Pinpoint the cell where the given text exists, returning its [x, y] midpoint coordinate. 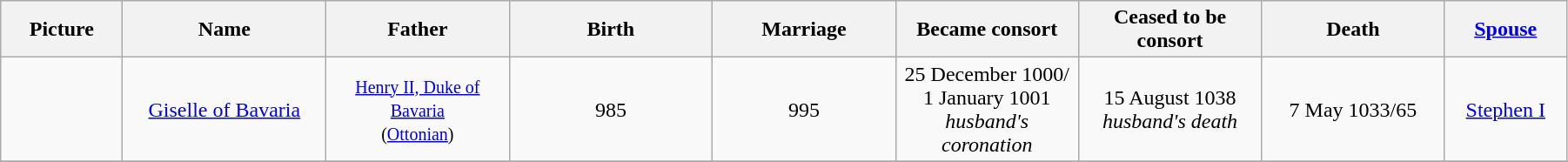
Father [418, 30]
7 May 1033/65 [1353, 110]
Spouse [1505, 30]
985 [611, 110]
Ceased to be consort [1169, 30]
Picture [62, 30]
Name [224, 30]
Stephen I [1505, 110]
25 December 1000/ 1 January 1001husband's coronation [987, 110]
995 [804, 110]
Henry II, Duke of Bavaria (Ottonian) [418, 110]
Death [1353, 30]
15 August 1038husband's death [1169, 110]
Giselle of Bavaria [224, 110]
Marriage [804, 30]
Became consort [987, 30]
Birth [611, 30]
